Identify which cell holds the provided text, then report its (X, Y) central coordinate. 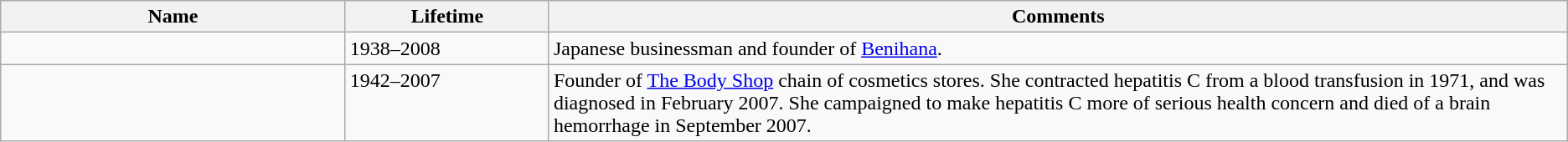
Comments (1058, 17)
Lifetime (447, 17)
1938–2008 (447, 48)
1942–2007 (447, 103)
Japanese businessman and founder of Benihana. (1058, 48)
Name (173, 17)
